Provide the [x, y] coordinate of the cell's center where the given text is located.  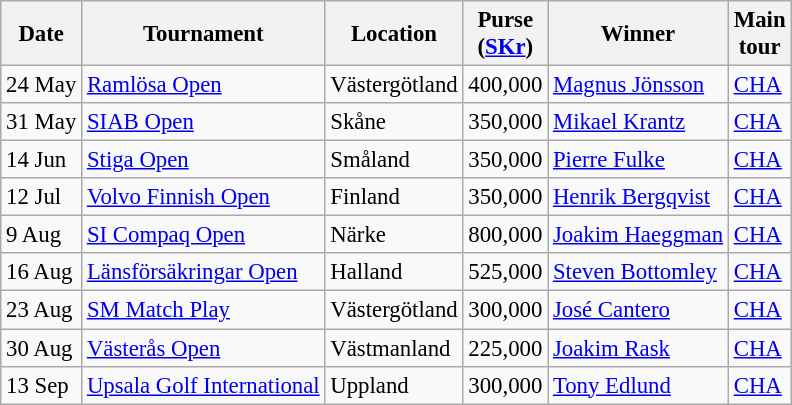
Volvo Finnish Open [204, 197]
9 Aug [42, 235]
Tournament [204, 34]
Joakim Haeggman [638, 235]
Ramlösa Open [204, 85]
Steven Bottomley [638, 273]
Halland [394, 273]
SM Match Play [204, 310]
Närke [394, 235]
400,000 [506, 85]
525,000 [506, 273]
14 Jun [42, 160]
30 Aug [42, 348]
Date [42, 34]
Joakim Rask [638, 348]
Maintour [760, 34]
Winner [638, 34]
Henrik Bergqvist [638, 197]
13 Sep [42, 385]
Mikael Krantz [638, 122]
Stiga Open [204, 160]
16 Aug [42, 273]
Pierre Fulke [638, 160]
Finland [394, 197]
Länsförsäkringar Open [204, 273]
Uppland [394, 385]
SIAB Open [204, 122]
SI Compaq Open [204, 235]
24 May [42, 85]
31 May [42, 122]
12 Jul [42, 197]
Location [394, 34]
23 Aug [42, 310]
Småland [394, 160]
José Cantero [638, 310]
Västerås Open [204, 348]
Skåne [394, 122]
Västmanland [394, 348]
Magnus Jönsson [638, 85]
Purse(SKr) [506, 34]
225,000 [506, 348]
Upsala Golf International [204, 385]
800,000 [506, 235]
Tony Edlund [638, 385]
